Detect which cell encompasses the target text, then output its [x, y] center coordinate. 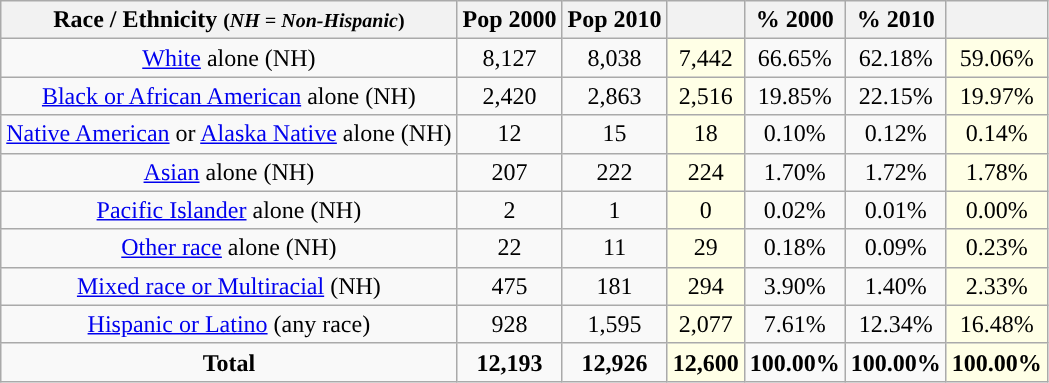
475 [510, 286]
1,595 [614, 324]
1.70% [794, 172]
2,077 [706, 324]
12,600 [706, 362]
2,863 [614, 96]
294 [706, 286]
0.23% [996, 248]
0.09% [896, 248]
15 [614, 134]
1.72% [896, 172]
% 2000 [794, 20]
Hispanic or Latino (any race) [229, 324]
22 [510, 248]
16.48% [996, 324]
Pop 2010 [614, 20]
8,038 [614, 58]
928 [510, 324]
19.97% [996, 96]
12,193 [510, 362]
% 2010 [896, 20]
0.00% [996, 210]
222 [614, 172]
181 [614, 286]
7,442 [706, 58]
White alone (NH) [229, 58]
7.61% [794, 324]
0.18% [794, 248]
Total [229, 362]
59.06% [996, 58]
0.10% [794, 134]
Native American or Alaska Native alone (NH) [229, 134]
62.18% [896, 58]
3.90% [794, 286]
224 [706, 172]
2,420 [510, 96]
22.15% [896, 96]
Mixed race or Multiracial (NH) [229, 286]
207 [510, 172]
29 [706, 248]
0.14% [996, 134]
12.34% [896, 324]
2.33% [996, 286]
12,926 [614, 362]
12 [510, 134]
Race / Ethnicity (NH = Non-Hispanic) [229, 20]
0 [706, 210]
Other race alone (NH) [229, 248]
66.65% [794, 58]
0.02% [794, 210]
2 [510, 210]
8,127 [510, 58]
2,516 [706, 96]
0.01% [896, 210]
11 [614, 248]
Pop 2000 [510, 20]
1.78% [996, 172]
1 [614, 210]
Black or African American alone (NH) [229, 96]
1.40% [896, 286]
0.12% [896, 134]
Asian alone (NH) [229, 172]
18 [706, 134]
19.85% [794, 96]
Pacific Islander alone (NH) [229, 210]
